Return [x, y] of the center of cell containing provided text 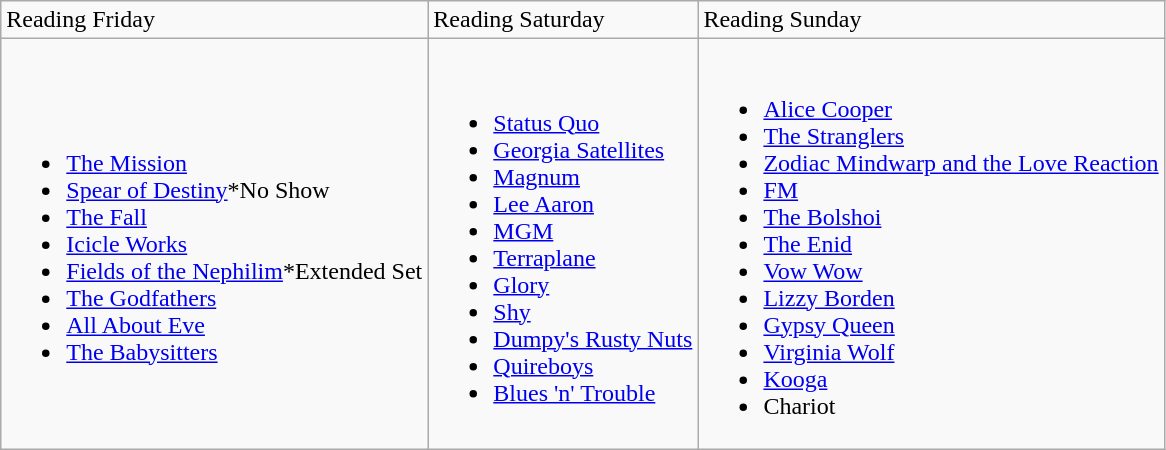
Alice CooperThe StranglersZodiac Mindwarp and the Love ReactionFMThe BolshoiThe EnidVow WowLizzy BordenGypsy QueenVirginia WolfKoogaChariot [931, 244]
Status QuoGeorgia SatellitesMagnumLee AaronMGMTerraplaneGloryShyDumpy's Rusty NutsQuireboysBlues 'n' Trouble [563, 244]
The MissionSpear of Destiny*No ShowThe FallIcicle WorksFields of the Nephilim*Extended SetThe GodfathersAll About EveThe Babysitters [214, 244]
Reading Friday [214, 20]
Reading Sunday [931, 20]
Reading Saturday [563, 20]
